Locate the cell with the specified text and output its [X, Y] center coordinate. 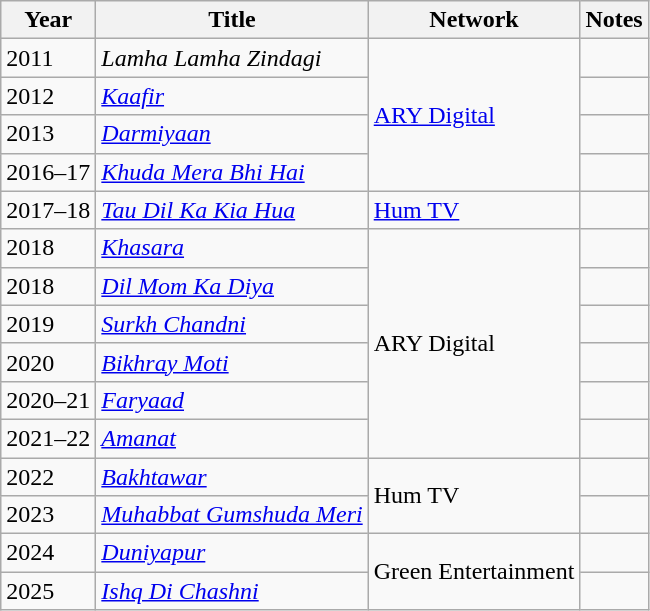
Notes [614, 20]
2016–17 [48, 172]
2023 [48, 515]
Ishq Di Chashni [232, 591]
Kaafir [232, 96]
Bikhray Moti [232, 362]
2017–18 [48, 210]
Green Entertainment [474, 572]
2022 [48, 477]
Year [48, 20]
2013 [48, 134]
2020 [48, 362]
Bakhtawar [232, 477]
Title [232, 20]
Tau Dil Ka Kia Hua [232, 210]
2024 [48, 553]
Network [474, 20]
2011 [48, 58]
2019 [48, 324]
Muhabbat Gumshuda Meri [232, 515]
Khasara [232, 248]
Khuda Mera Bhi Hai [232, 172]
Faryaad [232, 400]
2012 [48, 96]
Darmiyaan [232, 134]
Amanat [232, 438]
2021–22 [48, 438]
Dil Mom Ka Diya [232, 286]
2025 [48, 591]
Surkh Chandni [232, 324]
Lamha Lamha Zindagi [232, 58]
Duniyapur [232, 553]
2020–21 [48, 400]
